From the cell containing the given text, extract its center point as [X, Y] coordinate. 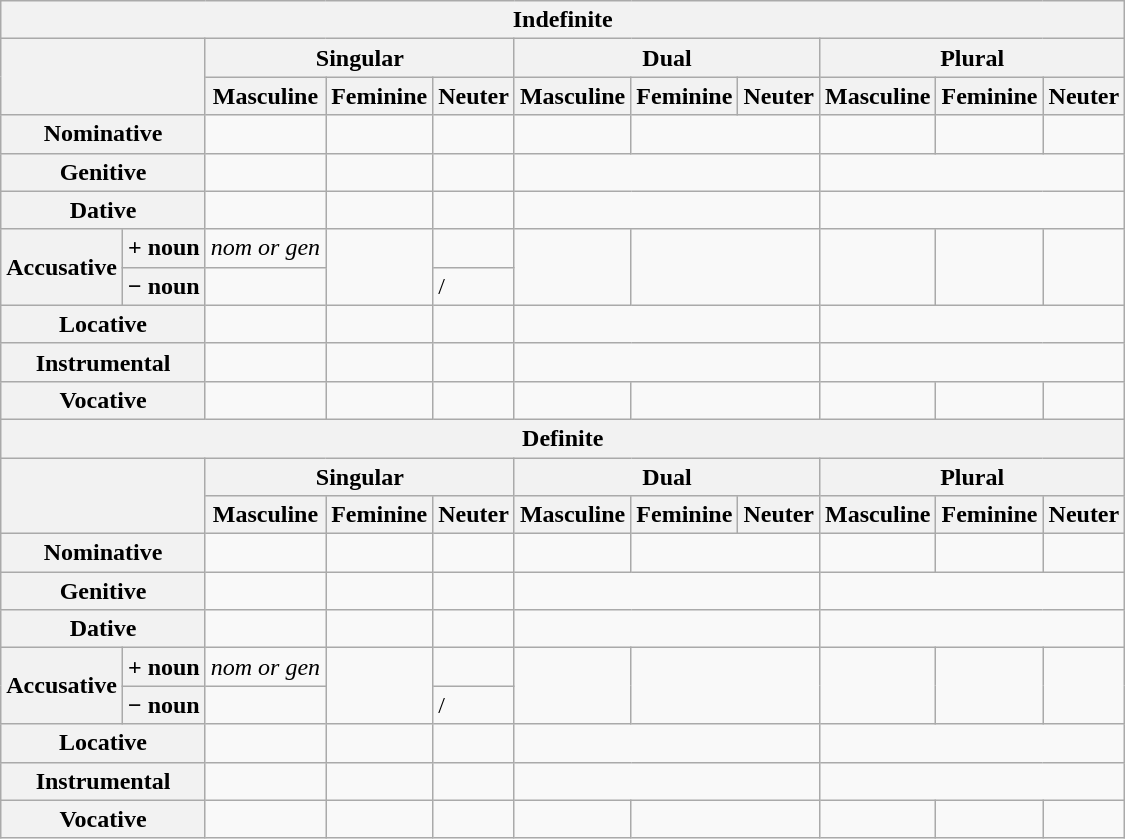
Definite [563, 438]
Indefinite [563, 20]
